Return the (x, y) coordinate for the center point of the cell that contains the specified text.  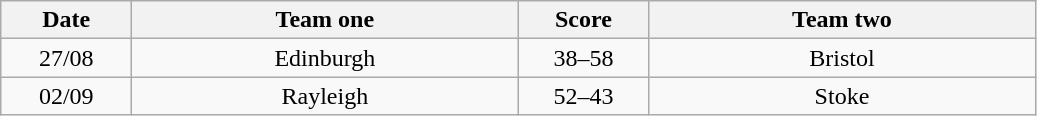
Bristol (842, 58)
38–58 (584, 58)
Score (584, 20)
52–43 (584, 96)
Edinburgh (325, 58)
Stoke (842, 96)
Team one (325, 20)
Rayleigh (325, 96)
02/09 (66, 96)
27/08 (66, 58)
Team two (842, 20)
Date (66, 20)
